Provide the [x, y] coordinate of the cell's center where the given text is located.  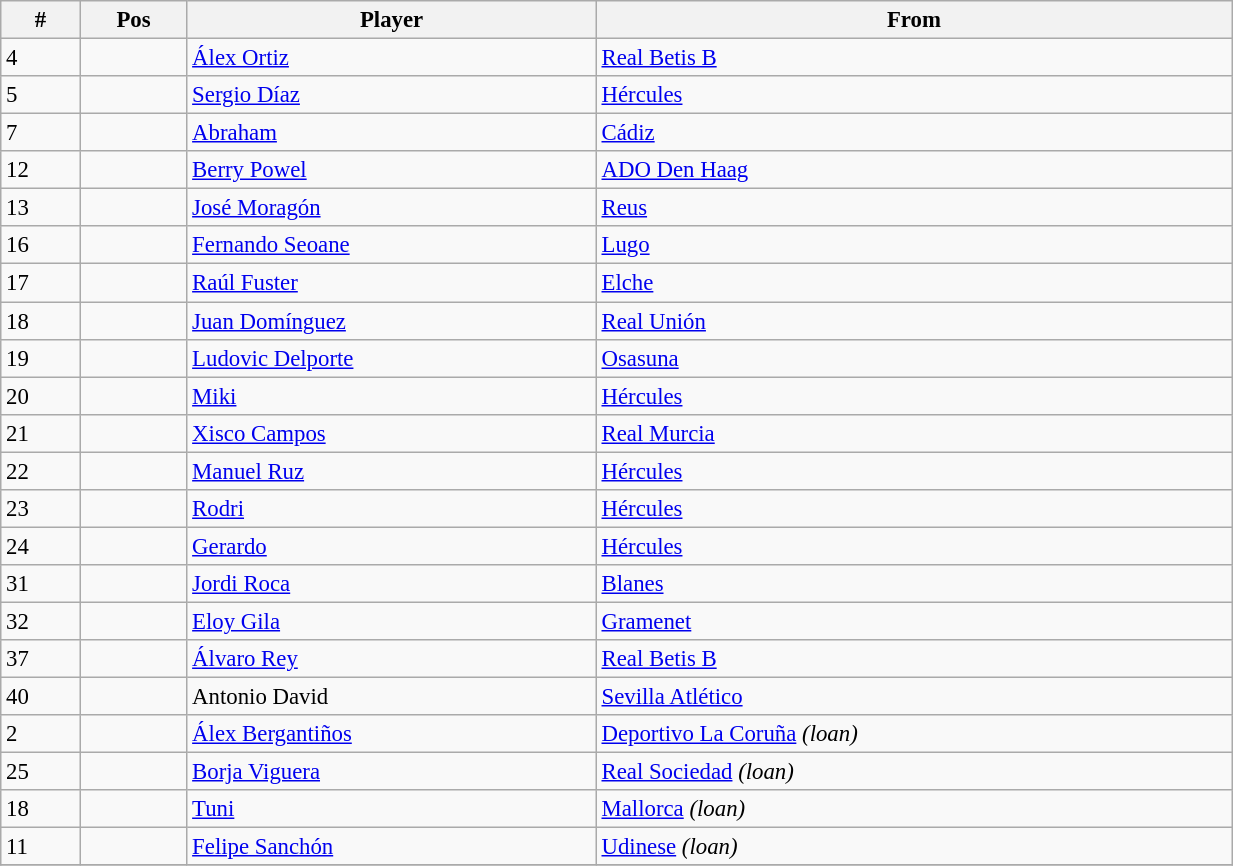
Mallorca (loan) [914, 809]
Manuel Ruz [392, 471]
José Moragón [392, 208]
Álex Bergantiños [392, 734]
Real Murcia [914, 433]
Fernando Seoane [392, 245]
21 [40, 433]
Gerardo [392, 546]
Jordi Roca [392, 584]
From [914, 20]
Álex Ortiz [392, 58]
31 [40, 584]
Xisco Campos [392, 433]
Sevilla Atlético [914, 697]
Álvaro Rey [392, 659]
20 [40, 396]
23 [40, 509]
Tuni [392, 809]
2 [40, 734]
Felipe Sanchón [392, 847]
19 [40, 358]
Gramenet [914, 621]
Real Sociedad (loan) [914, 772]
37 [40, 659]
ADO Den Haag [914, 170]
5 [40, 95]
Ludovic Delporte [392, 358]
32 [40, 621]
12 [40, 170]
Osasuna [914, 358]
Pos [134, 20]
11 [40, 847]
Reus [914, 208]
Cádiz [914, 133]
Berry Powel [392, 170]
Borja Viguera [392, 772]
25 [40, 772]
13 [40, 208]
Raúl Fuster [392, 283]
Antonio David [392, 697]
22 [40, 471]
Real Unión [914, 321]
Miki [392, 396]
# [40, 20]
17 [40, 283]
Abraham [392, 133]
Eloy Gila [392, 621]
7 [40, 133]
Rodri [392, 509]
4 [40, 58]
Blanes [914, 584]
16 [40, 245]
Lugo [914, 245]
Deportivo La Coruña (loan) [914, 734]
Elche [914, 283]
40 [40, 697]
Player [392, 20]
Juan Domínguez [392, 321]
Sergio Díaz [392, 95]
Udinese (loan) [914, 847]
24 [40, 546]
